Scan for the cell matching the given text and deliver its (x, y) coordinate at center. 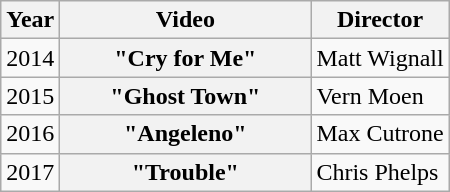
Matt Wignall (380, 58)
Vern Moen (380, 96)
2017 (30, 172)
"Ghost Town" (186, 96)
"Cry for Me" (186, 58)
"Trouble" (186, 172)
2015 (30, 96)
Max Cutrone (380, 134)
2016 (30, 134)
Year (30, 20)
Director (380, 20)
2014 (30, 58)
Chris Phelps (380, 172)
"Angeleno" (186, 134)
Video (186, 20)
